Determine the [x, y] coordinate at the center of the cell enclosing the given text.  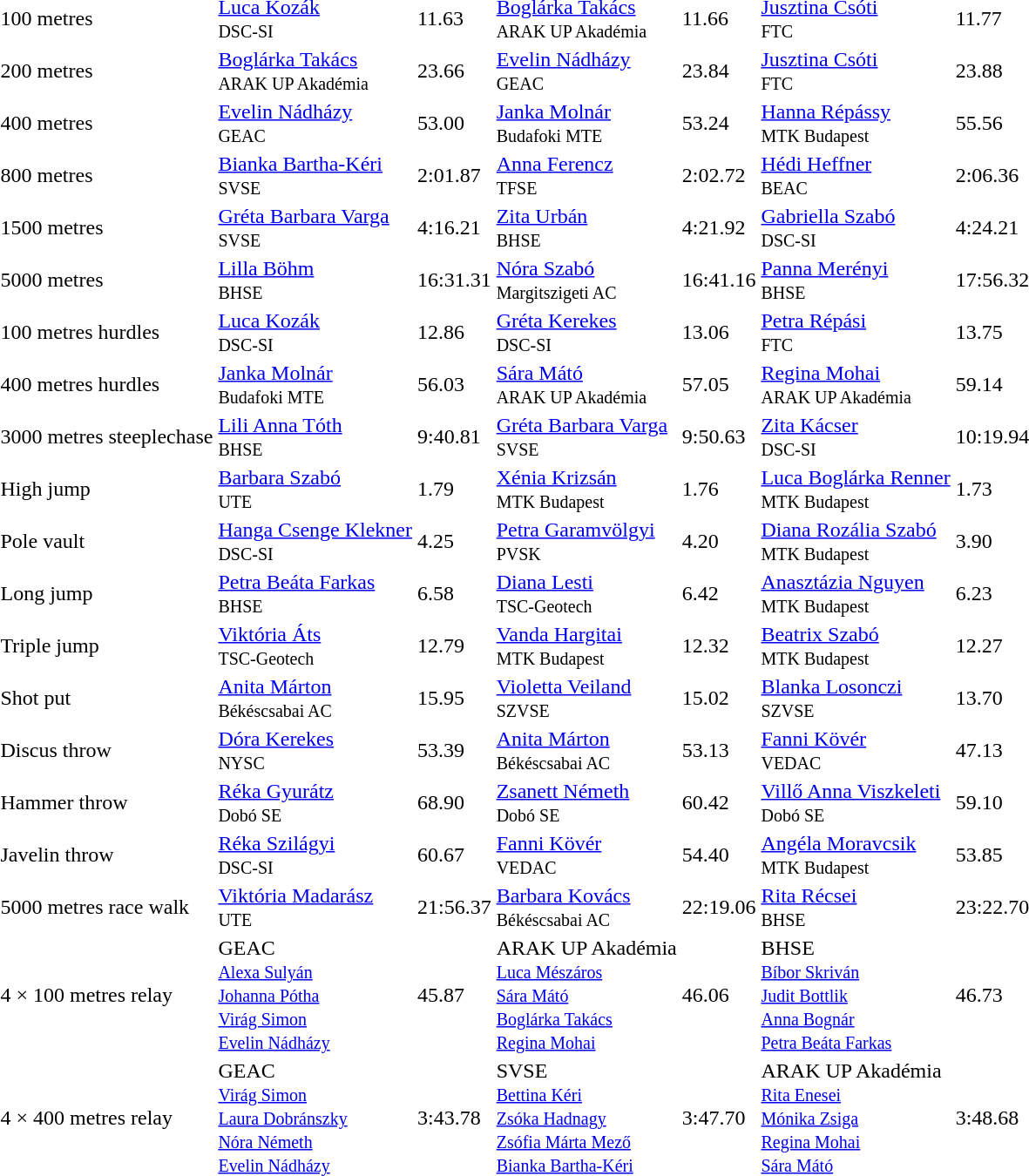
4:16.21 [455, 228]
Blanka LosoncziSZVSE [856, 699]
1.76 [719, 490]
GEACAlexa SulyánJohanna PóthaVirág SimonEvelin Nádházy [315, 995]
Vanda HargitaiMTK Budapest [586, 646]
2:01.87 [455, 176]
6.42 [719, 594]
4:21.92 [719, 228]
Gabriella SzabóDSC-SI [856, 228]
57.05 [719, 385]
Zsanett NémethDobó SE [586, 803]
15.02 [719, 699]
23.66 [455, 71]
Réka GyurátzDobó SE [315, 803]
15.95 [455, 699]
2:02.72 [719, 176]
12.79 [455, 646]
Sára MátóARAK UP Akadémia [586, 385]
Barbara KovácsBékéscsabai AC [586, 908]
Rita RécseiBHSE [856, 908]
Petra GaramvölgyiPVSK [586, 542]
54.40 [719, 855]
Beatrix SzabóMTK Budapest [856, 646]
ARAK UP AkadémiaLuca MészárosSára MátóBoglárka TakácsRegina Mohai [586, 995]
45.87 [455, 995]
Jusztina CsótiFTC [856, 71]
Hanna RépássyMTK Budapest [856, 124]
12.86 [455, 333]
Zita UrbánBHSE [586, 228]
Petra RépásiFTC [856, 333]
Angéla MoravcsikMTK Budapest [856, 855]
Viktória MadarászUTE [315, 908]
22:19.06 [719, 908]
53.24 [719, 124]
60.42 [719, 803]
Nóra SzabóMargitszigeti AC [586, 280]
Violetta VeilandSZVSE [586, 699]
23.84 [719, 71]
Xénia KrizsánMTK Budapest [586, 490]
Petra Beáta FarkasBHSE [315, 594]
Luca KozákDSC-SI [315, 333]
Lilla BöhmBHSE [315, 280]
Regina MohaiARAK UP Akadémia [856, 385]
BHSEBíbor SkrivánJudit BottlikAnna BognárPetra Beáta Farkas [856, 995]
Gréta KerekesDSC-SI [586, 333]
1.79 [455, 490]
Barbara SzabóUTE [315, 490]
16:41.16 [719, 280]
60.67 [455, 855]
Anna FerenczTFSE [586, 176]
Panna MerényiBHSE [856, 280]
53.00 [455, 124]
Anasztázia NguyenMTK Budapest [856, 594]
Bianka Bartha-KériSVSE [315, 176]
Viktória ÁtsTSC-Geotech [315, 646]
53.39 [455, 751]
Luca Boglárka RennerMTK Budapest [856, 490]
Diana LestiTSC-Geotech [586, 594]
Hanga Csenge KleknerDSC-SI [315, 542]
Réka SzilágyiDSC-SI [315, 855]
Boglárka TakácsARAK UP Akadémia [315, 71]
4.20 [719, 542]
Dóra KerekesNYSC [315, 751]
21:56.37 [455, 908]
6.58 [455, 594]
12.32 [719, 646]
53.13 [719, 751]
Zita KácserDSC-SI [856, 437]
Lili Anna TóthBHSE [315, 437]
16:31.31 [455, 280]
13.06 [719, 333]
46.06 [719, 995]
4.25 [455, 542]
Villő Anna ViszkeletiDobó SE [856, 803]
68.90 [455, 803]
56.03 [455, 385]
Hédi HeffnerBEAC [856, 176]
Diana Rozália SzabóMTK Budapest [856, 542]
9:50.63 [719, 437]
9:40.81 [455, 437]
